From the cell containing the given text, extract its center point as (x, y) coordinate. 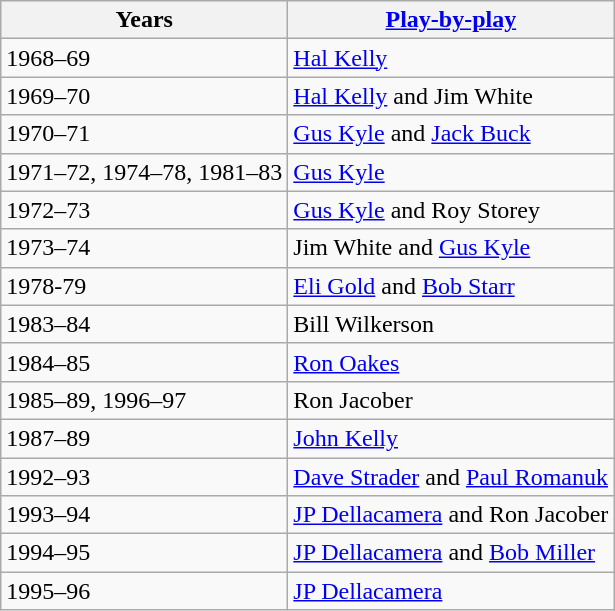
Ron Oakes (451, 362)
Hal Kelly (451, 58)
1978-79 (144, 286)
1994–95 (144, 553)
Bill Wilkerson (451, 324)
1993–94 (144, 515)
1971–72, 1974–78, 1981–83 (144, 172)
JP Dellacamera (451, 591)
Jim White and Gus Kyle (451, 248)
1983–84 (144, 324)
Dave Strader and Paul Romanuk (451, 477)
1973–74 (144, 248)
Gus Kyle (451, 172)
1992–93 (144, 477)
John Kelly (451, 438)
1995–96 (144, 591)
1984–85 (144, 362)
1969–70 (144, 96)
Ron Jacober (451, 400)
Play-by-play (451, 20)
1970–71 (144, 134)
JP Dellacamera and Ron Jacober (451, 515)
Gus Kyle and Roy Storey (451, 210)
Gus Kyle and Jack Buck (451, 134)
1985–89, 1996–97 (144, 400)
1987–89 (144, 438)
1972–73 (144, 210)
JP Dellacamera and Bob Miller (451, 553)
Years (144, 20)
Hal Kelly and Jim White (451, 96)
1968–69 (144, 58)
Eli Gold and Bob Starr (451, 286)
